Capture the cell that displays the provided text and extract its (x, y) central coordinate. 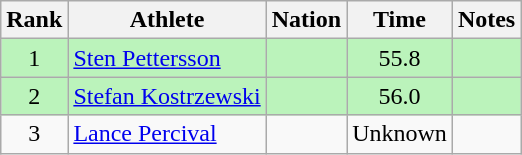
Time (400, 20)
3 (34, 134)
Unknown (400, 134)
1 (34, 58)
2 (34, 96)
55.8 (400, 58)
Nation (306, 20)
Sten Pettersson (167, 58)
56.0 (400, 96)
Stefan Kostrzewski (167, 96)
Rank (34, 20)
Lance Percival (167, 134)
Athlete (167, 20)
Notes (486, 20)
